Determine the [x, y] coordinate at the center of the cell enclosing the given text.  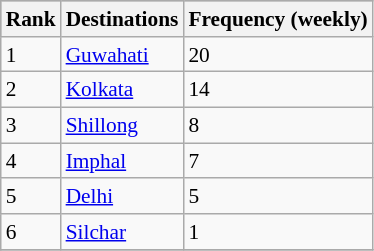
8 [278, 126]
6 [31, 232]
Shillong [122, 126]
14 [278, 90]
Rank [31, 19]
20 [278, 55]
Destinations [122, 19]
2 [31, 90]
4 [31, 161]
Kolkata [122, 90]
Guwahati [122, 55]
Silchar [122, 232]
3 [31, 126]
Delhi [122, 197]
Imphal [122, 161]
Frequency (weekly) [278, 19]
7 [278, 161]
